Return (X, Y) of the center of cell containing provided text 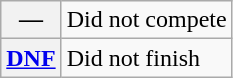
Did not compete (146, 20)
DNF (31, 58)
Did not finish (146, 58)
— (31, 20)
